Pinpoint the cell where the given text exists, returning its (x, y) midpoint coordinate. 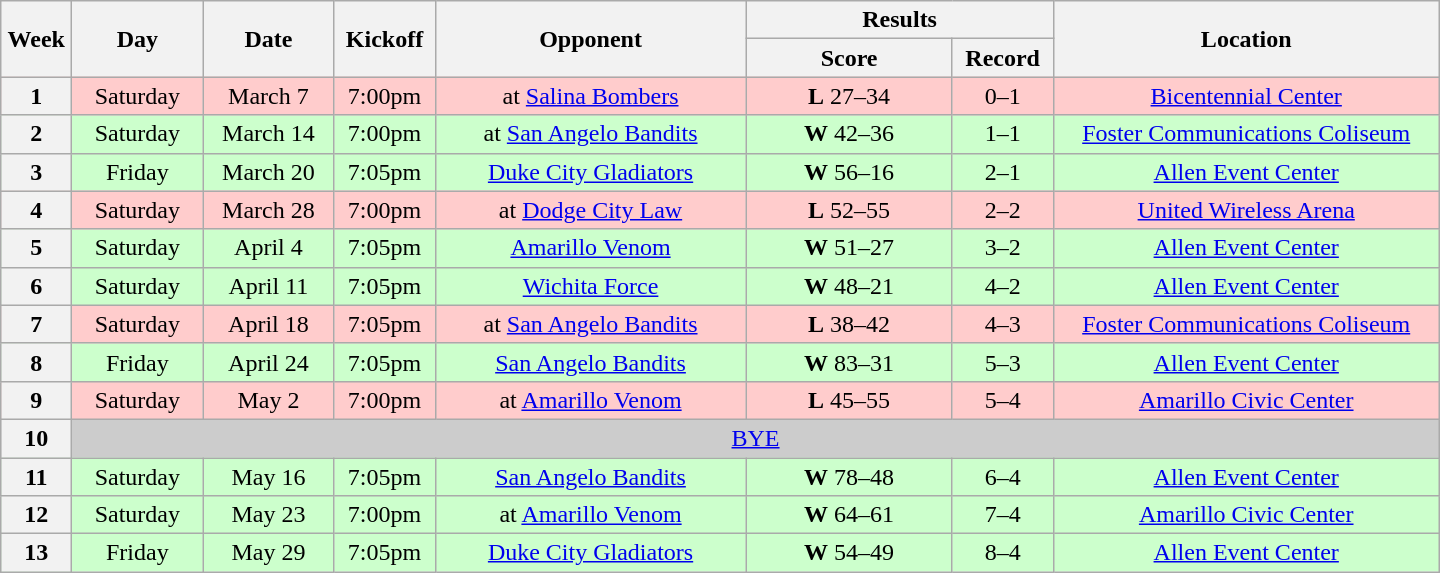
BYE (756, 438)
5–3 (1002, 362)
8–4 (1002, 553)
13 (36, 553)
8 (36, 362)
at Dodge City Law (590, 210)
4–3 (1002, 324)
L 38–42 (849, 324)
W 78–48 (849, 477)
0–1 (1002, 96)
5 (36, 248)
March 20 (268, 172)
Bicentennial Center (1246, 96)
L 45–55 (849, 400)
W 83–31 (849, 362)
W 64–61 (849, 515)
April 4 (268, 248)
W 48–21 (849, 286)
at Salina Bombers (590, 96)
April 24 (268, 362)
May 29 (268, 553)
2 (36, 134)
10 (36, 438)
Score (849, 58)
Opponent (590, 39)
1–1 (1002, 134)
1 (36, 96)
Week (36, 39)
2–1 (1002, 172)
March 28 (268, 210)
Location (1246, 39)
6 (36, 286)
7–4 (1002, 515)
3 (36, 172)
Day (138, 39)
W 42–36 (849, 134)
11 (36, 477)
Date (268, 39)
May 2 (268, 400)
2–2 (1002, 210)
W 51–27 (849, 248)
Wichita Force (590, 286)
May 16 (268, 477)
Kickoff (384, 39)
5–4 (1002, 400)
W 56–16 (849, 172)
March 14 (268, 134)
April 11 (268, 286)
March 7 (268, 96)
9 (36, 400)
3–2 (1002, 248)
12 (36, 515)
4 (36, 210)
United Wireless Arena (1246, 210)
W 54–49 (849, 553)
Amarillo Venom (590, 248)
L 27–34 (849, 96)
6–4 (1002, 477)
Record (1002, 58)
Results (900, 20)
4–2 (1002, 286)
7 (36, 324)
L 52–55 (849, 210)
May 23 (268, 515)
April 18 (268, 324)
